Scan for the cell matching the given text and deliver its (X, Y) coordinate at center. 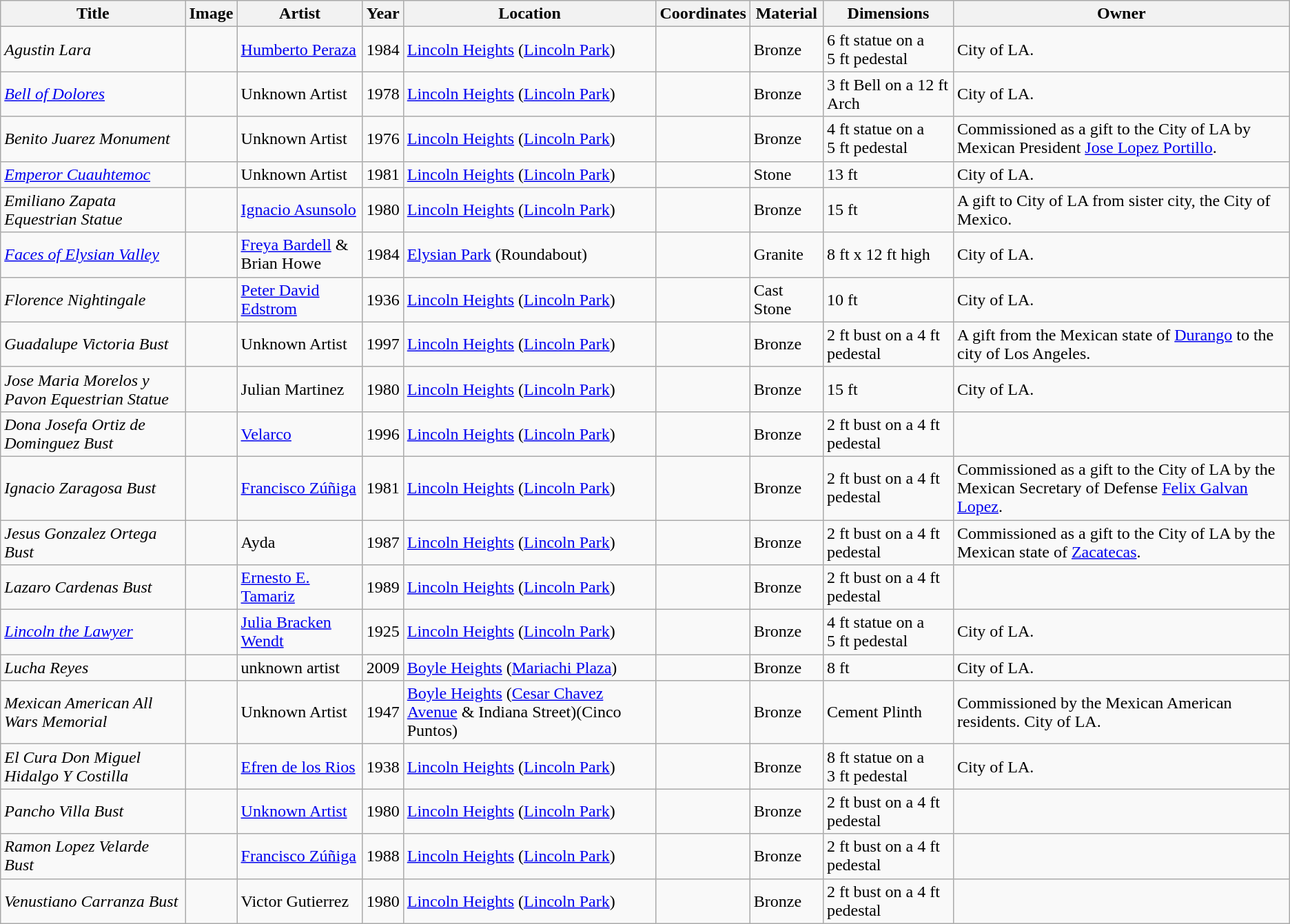
Elysian Park (Roundabout) (529, 255)
Cement Plinth (888, 712)
Coordinates (703, 14)
1987 (383, 542)
1936 (383, 299)
Jesus Gonzalez Ortega Bust (93, 542)
Dona Josefa Ortiz de Dominguez Bust (93, 434)
8 ft statue on a 3 ft pedestal (888, 766)
Efren de los Rios (300, 766)
Title (93, 14)
Bell of Dolores (93, 94)
Material (786, 14)
Mexican American All Wars Memorial (93, 712)
1996 (383, 434)
8 ft (888, 668)
Stone (786, 174)
Lucha Reyes (93, 668)
A gift to City of LA from sister city, the City of Mexico. (1121, 209)
Boyle Heights (Cesar Chavez Avenue & Indiana Street)(Cinco Puntos) (529, 712)
Granite (786, 255)
Benito Juarez Monument (93, 139)
Emperor Cuauhtemoc (93, 174)
Pancho Villa Bust (93, 812)
Ayda (300, 542)
1925 (383, 633)
Commissioned by the Mexican American residents. City of LA. (1121, 712)
13 ft (888, 174)
Ramon Lopez Velarde Bust (93, 856)
Ernesto E. Tamariz (300, 587)
Agustin Lara (93, 50)
1989 (383, 587)
1938 (383, 766)
Guadalupe Victoria Bust (93, 345)
A gift from the Mexican state of Durango to the city of Los Angeles. (1121, 345)
Commissioned as a gift to the City of LA by the Mexican state of Zacatecas. (1121, 542)
Julia Bracken Wendt (300, 633)
Julian Martinez (300, 389)
Owner (1121, 14)
Faces of Elysian Valley (93, 255)
Peter David Edstrom (300, 299)
Ignacio Asunsolo (300, 209)
Cast Stone (786, 299)
1978 (383, 94)
Boyle Heights (Mariachi Plaza) (529, 668)
Lazaro Cardenas Bust (93, 587)
8 ft x 12 ft high (888, 255)
Jose Maria Morelos y Pavon Equestrian Statue (93, 389)
Humberto Peraza (300, 50)
1997 (383, 345)
El Cura Don Miguel Hidalgo Y Costilla (93, 766)
1988 (383, 856)
1947 (383, 712)
Artist (300, 14)
Victor Gutierrez (300, 901)
Ignacio Zaragosa Bust (93, 488)
6 ft statue on a 5 ft pedestal (888, 50)
Year (383, 14)
unknown artist (300, 668)
Lincoln the Lawyer (93, 633)
10 ft (888, 299)
Velarco (300, 434)
Location (529, 14)
Emiliano Zapata Equestrian Statue (93, 209)
2009 (383, 668)
Freya Bardell & Brian Howe (300, 255)
Venustiano Carranza Bust (93, 901)
3 ft Bell on a 12 ft Arch (888, 94)
Commissioned as a gift to the City of LA by the Mexican Secretary of Defense Felix Galvan Lopez. (1121, 488)
1976 (383, 139)
Florence Nightingale (93, 299)
Dimensions (888, 14)
Image (211, 14)
Commissioned as a gift to the City of LA by Mexican President Jose Lopez Portillo. (1121, 139)
